For the text-containing cell, return its midpoint in (x, y) coordinate format. 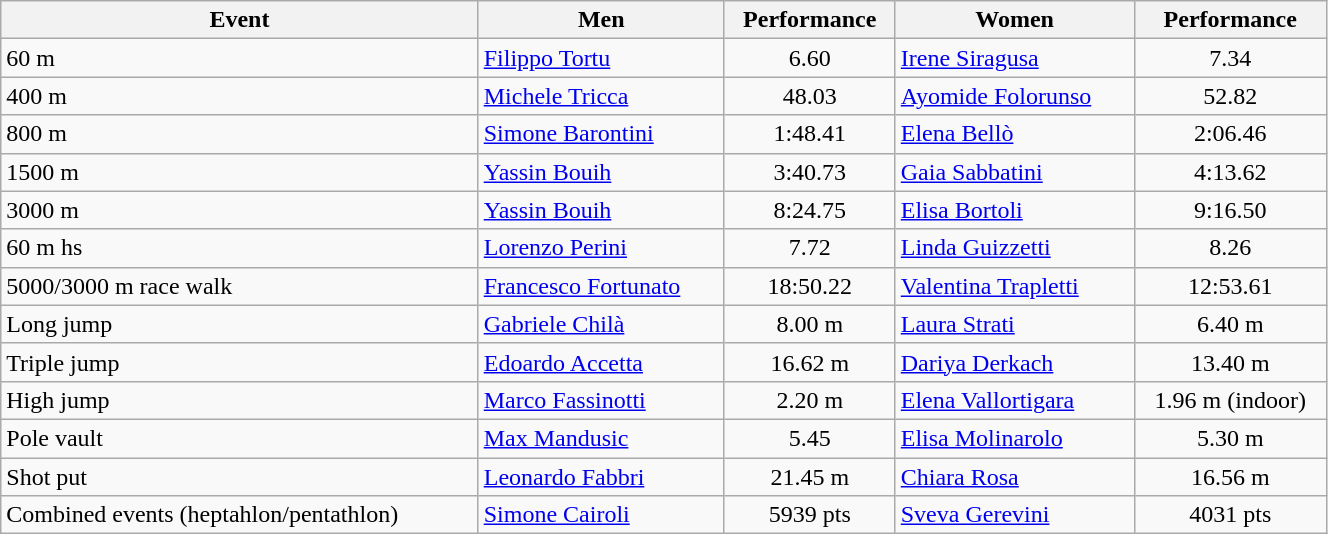
Francesco Fortunato (601, 286)
Event (240, 20)
60 m (240, 58)
6.40 m (1230, 324)
800 m (240, 134)
Sveva Gerevini (1014, 515)
Simone Barontini (601, 134)
16.56 m (1230, 477)
4:13.62 (1230, 172)
5.45 (810, 438)
5000/3000 m race walk (240, 286)
7.72 (810, 248)
16.62 m (810, 362)
21.45 m (810, 477)
8.26 (1230, 248)
Elisa Molinarolo (1014, 438)
Ayomide Folorunso (1014, 96)
6.60 (810, 58)
52.82 (1230, 96)
Michele Tricca (601, 96)
Triple jump (240, 362)
12:53.61 (1230, 286)
Marco Fassinotti (601, 400)
Lorenzo Perini (601, 248)
Pole vault (240, 438)
Valentina Trapletti (1014, 286)
3:40.73 (810, 172)
High jump (240, 400)
60 m hs (240, 248)
Shot put (240, 477)
9:16.50 (1230, 210)
Laura Strati (1014, 324)
5.30 m (1230, 438)
2:06.46 (1230, 134)
Edoardo Accetta (601, 362)
Elena Vallortigara (1014, 400)
2.20 m (810, 400)
Irene Siragusa (1014, 58)
Women (1014, 20)
48.03 (810, 96)
8:24.75 (810, 210)
Filippo Tortu (601, 58)
Gaia Sabbatini (1014, 172)
Gabriele Chilà (601, 324)
400 m (240, 96)
Chiara Rosa (1014, 477)
4031 pts (1230, 515)
Leonardo Fabbri (601, 477)
Max Mandusic (601, 438)
1:48.41 (810, 134)
1500 m (240, 172)
8.00 m (810, 324)
Men (601, 20)
13.40 m (1230, 362)
Linda Guizzetti (1014, 248)
Elena Bellò (1014, 134)
Long jump (240, 324)
1.96 m (indoor) (1230, 400)
Dariya Derkach (1014, 362)
3000 m (240, 210)
Elisa Bortoli (1014, 210)
Simone Cairoli (601, 515)
5939 pts (810, 515)
18:50.22 (810, 286)
Combined events (heptahlon/pentathlon) (240, 515)
7.34 (1230, 58)
